Scan for the cell matching the given text and deliver its [X, Y] coordinate at center. 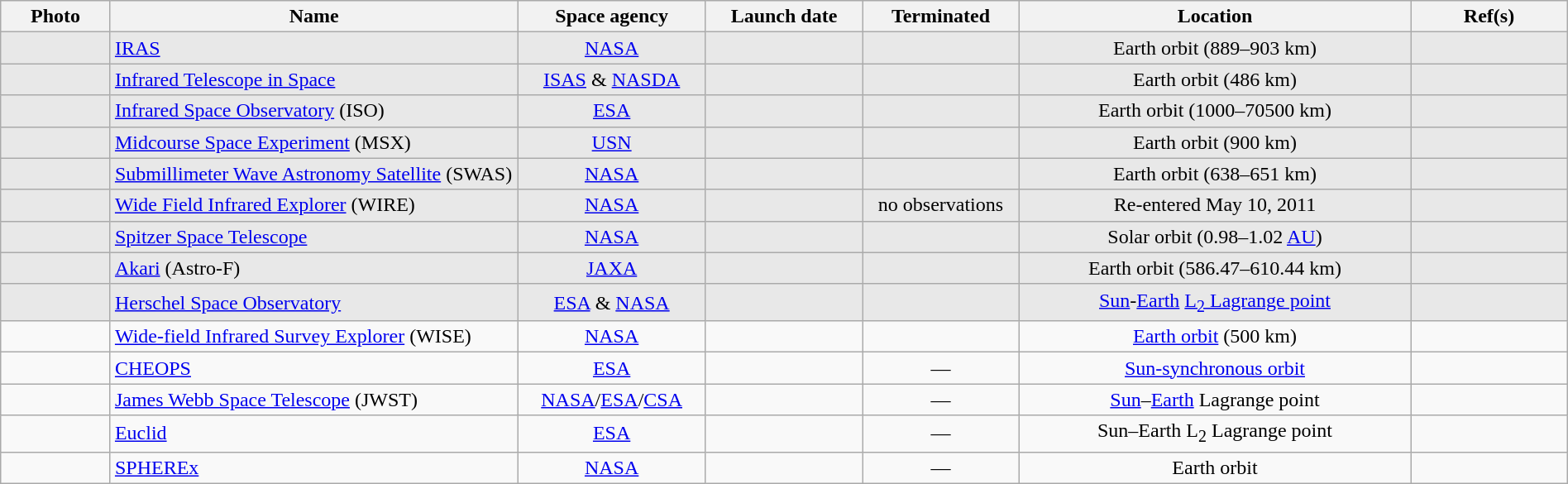
CHEOPS [314, 368]
USN [612, 142]
Name [314, 17]
ISAS & NASDA [612, 79]
Earth orbit (486 km) [1215, 79]
Solar orbit (0.98–1.02 AU) [1215, 237]
ESA & NASA [612, 302]
Earth orbit (500 km) [1215, 337]
Sun-synchronous orbit [1215, 368]
Terminated [941, 17]
Spitzer Space Telescope [314, 237]
James Webb Space Telescope (JWST) [314, 400]
JAXA [612, 268]
Wide Field Infrared Explorer (WIRE) [314, 205]
Wide-field Infrared Survey Explorer (WISE) [314, 337]
Earth orbit (889–903 km) [1215, 48]
Launch date [784, 17]
SPHEREx [314, 467]
Euclid [314, 434]
Sun–Earth Lagrange point [1215, 400]
Midcourse Space Experiment (MSX) [314, 142]
Earth orbit (1000–70500 km) [1215, 111]
Sun–Earth L2 Lagrange point [1215, 434]
Akari (Astro-F) [314, 268]
Earth orbit (586.47–610.44 km) [1215, 268]
no observations [941, 205]
Photo [56, 17]
Earth orbit (900 km) [1215, 142]
Earth orbit [1215, 467]
Herschel Space Observatory [314, 302]
IRAS [314, 48]
Infrared Space Observatory (ISO) [314, 111]
NASA/ESA/CSA [612, 400]
Sun-Earth L2 Lagrange point [1215, 302]
Location [1215, 17]
Infrared Telescope in Space [314, 79]
Submillimeter Wave Astronomy Satellite (SWAS) [314, 174]
Ref(s) [1489, 17]
Space agency [612, 17]
Earth orbit (638–651 km) [1215, 174]
Re-entered May 10, 2011 [1215, 205]
